Find where the given text appears and provide that cell's center as (X, Y) coordinate. 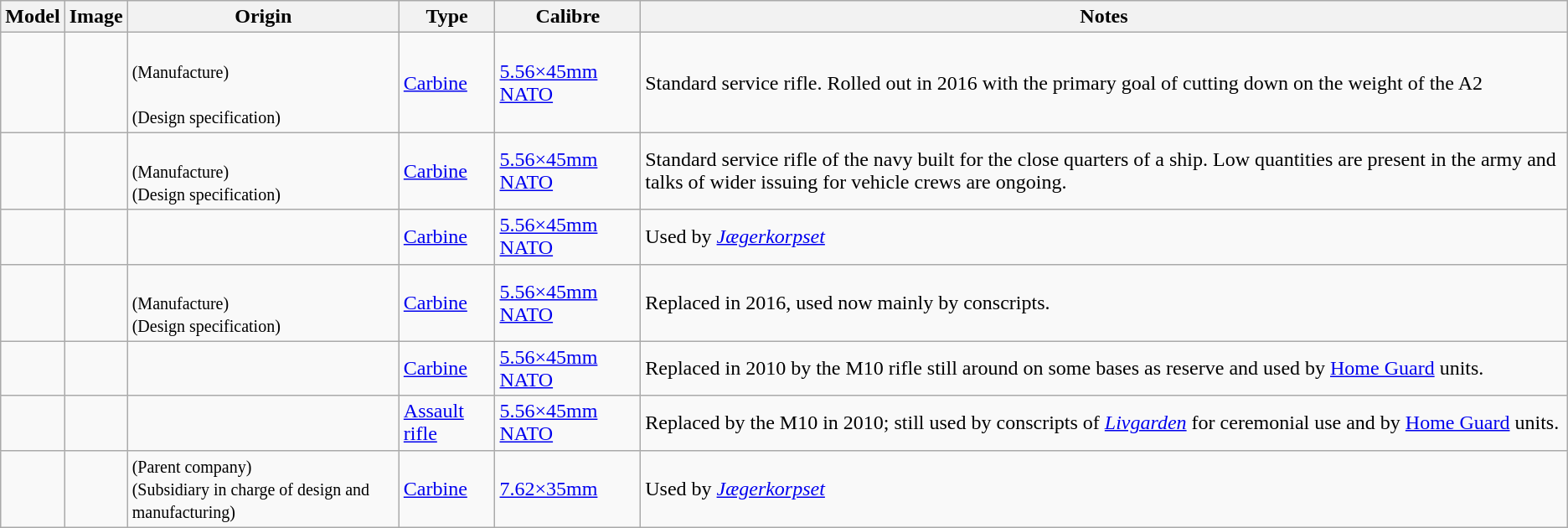
7.62×35mm (568, 489)
Standard service rifle. Rolled out in 2016 with the primary goal of cutting down on the weight of the A2 (1104, 82)
Model (33, 17)
Assault rifle (447, 422)
Replaced in 2010 by the M10 rifle still around on some bases as reserve and used by Home Guard units. (1104, 369)
Calibre (568, 17)
Type (447, 17)
(Parent company)(Subsidiary in charge of design and manufacturing) (263, 489)
Image (95, 17)
Replaced by the M10 in 2010; still used by conscripts of Livgarden for ceremonial use and by Home Guard units. (1104, 422)
Replaced in 2016, used now mainly by conscripts. (1104, 303)
Origin (263, 17)
Notes (1104, 17)
